Determine the (X, Y) coordinate at the center of the cell enclosing the given text.  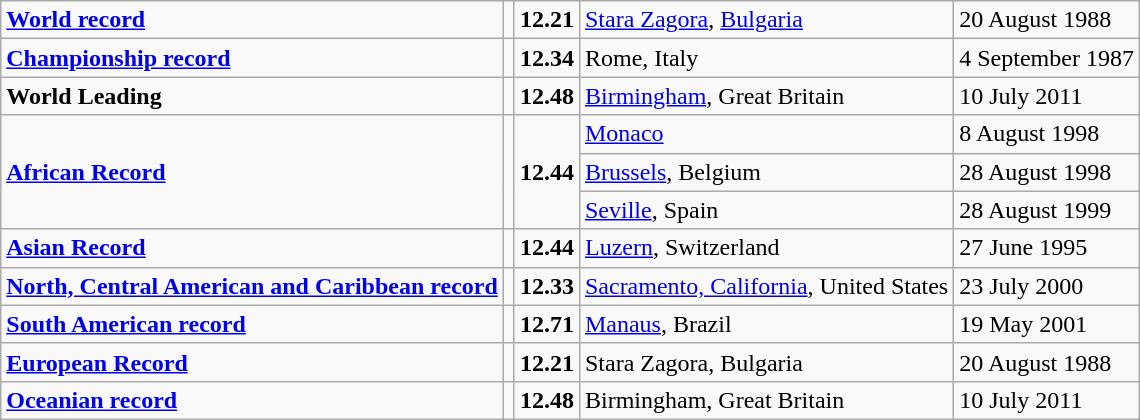
Monaco (766, 134)
North, Central American and Caribbean record (252, 286)
World Leading (252, 96)
Brussels, Belgium (766, 172)
Sacramento, California, United States (766, 286)
27 June 1995 (1047, 248)
4 September 1987 (1047, 58)
Championship record (252, 58)
Luzern, Switzerland (766, 248)
Asian Record (252, 248)
12.71 (546, 324)
Oceanian record (252, 400)
African Record (252, 172)
23 July 2000 (1047, 286)
12.33 (546, 286)
28 August 1998 (1047, 172)
Seville, Spain (766, 210)
European Record (252, 362)
12.34 (546, 58)
Manaus, Brazil (766, 324)
28 August 1999 (1047, 210)
South American record (252, 324)
19 May 2001 (1047, 324)
Rome, Italy (766, 58)
8 August 1998 (1047, 134)
World record (252, 20)
